Return (X, Y) of the center of cell containing provided text 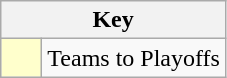
Key (114, 20)
Teams to Playoffs (134, 58)
